For the text-containing cell, return its midpoint in (X, Y) coordinate format. 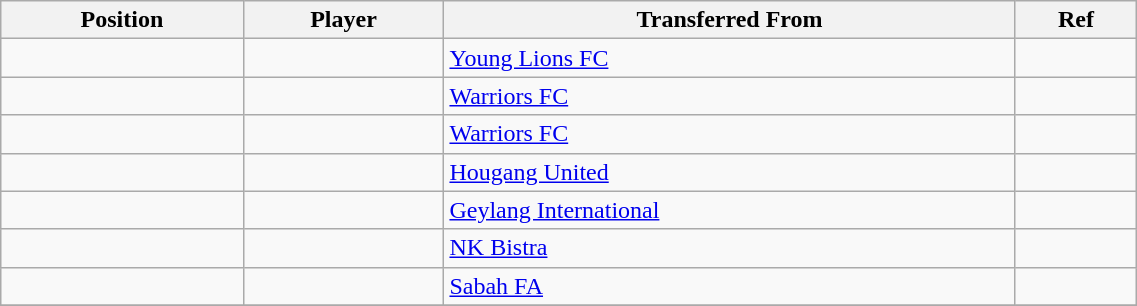
Hougang United (730, 172)
Transferred From (730, 20)
Player (344, 20)
Ref (1076, 20)
Geylang International (730, 210)
Young Lions FC (730, 58)
NK Bistra (730, 248)
Sabah FA (730, 286)
Position (122, 20)
